Detect which cell encompasses the target text, then output its (X, Y) center coordinate. 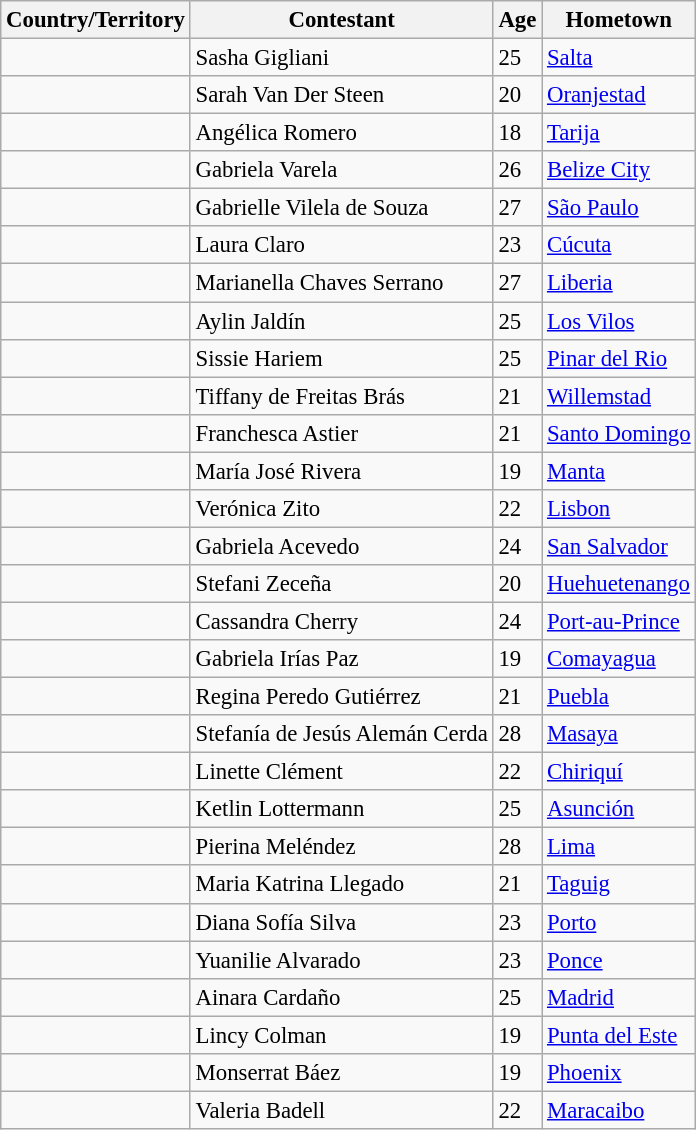
Franchesca Astier (342, 433)
Country/Territory (96, 20)
Yuanilie Alvarado (342, 960)
Valeria Badell (342, 1110)
Regina Peredo Gutiérrez (342, 697)
Ainara Cardaño (342, 997)
Lima (619, 847)
Linette Clément (342, 772)
Asunción (619, 809)
Punta del Este (619, 1035)
Porto (619, 922)
Willemstad (619, 396)
Stefani Zeceña (342, 584)
María José Rivera (342, 471)
Contestant (342, 20)
Santo Domingo (619, 433)
Salta (619, 58)
Tiffany de Freitas Brás (342, 396)
Masaya (619, 734)
Ponce (619, 960)
Chiriquí (619, 772)
Sissie Hariem (342, 358)
Diana Sofía Silva (342, 922)
Hometown (619, 20)
Gabriela Acevedo (342, 546)
Puebla (619, 697)
Comayagua (619, 659)
Maria Katrina Llegado (342, 885)
Taguig (619, 885)
Belize City (619, 170)
Madrid (619, 997)
Stefanía de Jesús Alemán Cerda (342, 734)
Pierina Meléndez (342, 847)
Liberia (619, 283)
Sarah Van Der Steen (342, 95)
Sasha Gigliani (342, 58)
Cúcuta (619, 245)
Lincy Colman (342, 1035)
Manta (619, 471)
Monserrat Báez (342, 1073)
Los Vilos (619, 321)
Gabriela Varela (342, 170)
Laura Claro (342, 245)
Marianella Chaves Serrano (342, 283)
San Salvador (619, 546)
Gabriela Irías Paz (342, 659)
Gabrielle Vilela de Souza (342, 208)
Angélica Romero (342, 133)
26 (518, 170)
Port-au-Prince (619, 621)
Age (518, 20)
Aylin Jaldín (342, 321)
São Paulo (619, 208)
Cassandra Cherry (342, 621)
Lisbon (619, 509)
Maracaibo (619, 1110)
Oranjestad (619, 95)
Phoenix (619, 1073)
18 (518, 133)
Pinar del Rio (619, 358)
Verónica Zito (342, 509)
Tarija (619, 133)
Huehuetenango (619, 584)
Ketlin Lottermann (342, 809)
